Detect which cell encompasses the target text, then output its [x, y] center coordinate. 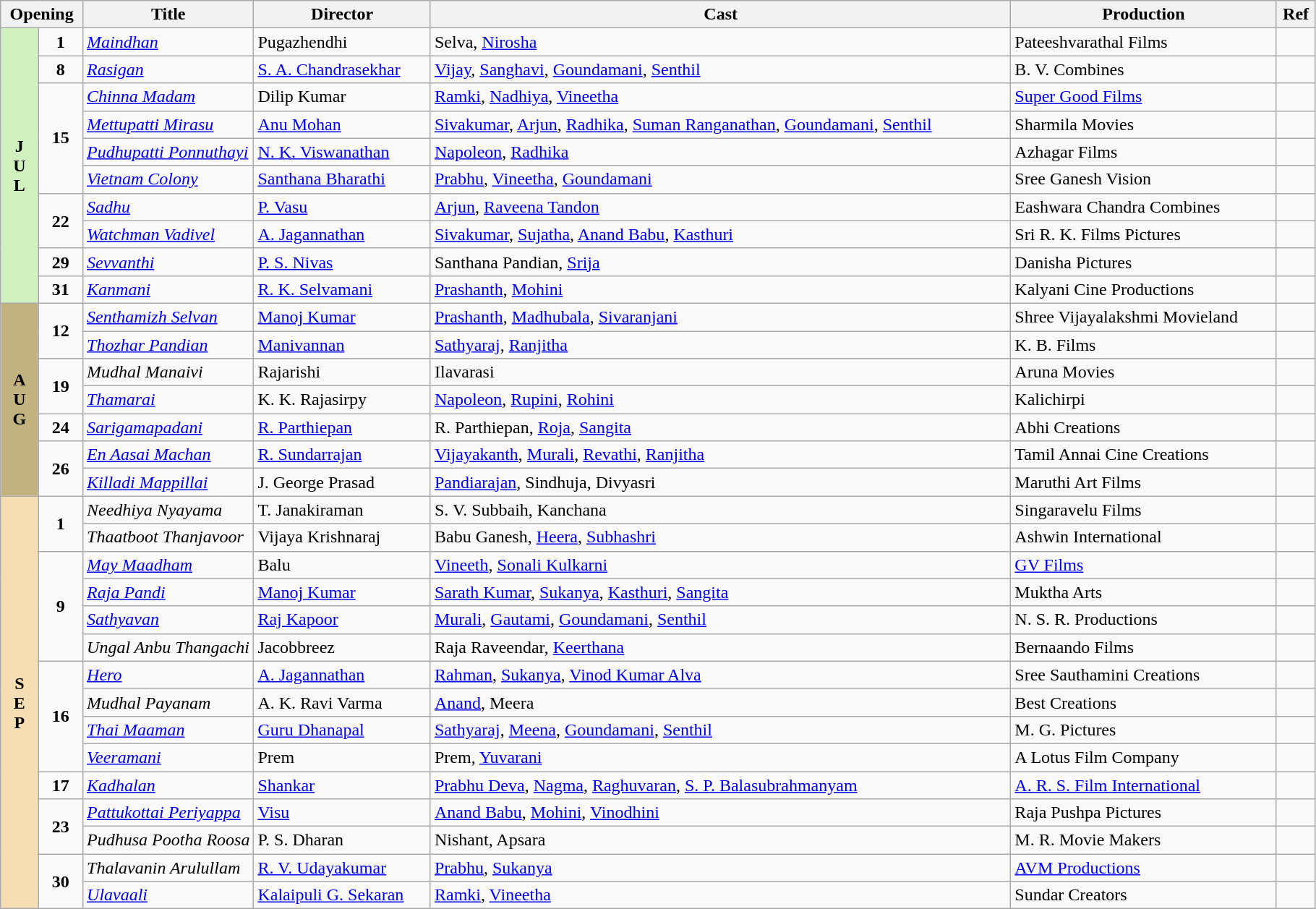
Sarigamapadani [168, 427]
May Maadham [168, 565]
Thamarai [168, 400]
Pudhupatti Ponnuthayi [168, 152]
M. G. Pictures [1144, 730]
M. R. Movie Makers [1144, 840]
Selva, Nirosha [720, 42]
Vietnam Colony [168, 179]
Santhana Pandian, Srija [720, 262]
Pudhusa Pootha Roosa [168, 840]
Kalaipuli G. Sekaran [343, 895]
JUL [20, 166]
30 [61, 882]
Sharmila Movies [1144, 124]
Vijayakanth, Murali, Revathi, Ranjitha [720, 455]
Production [1144, 14]
Vineeth, Sonali Kulkarni [720, 565]
Sathyavan [168, 620]
Pateeshvarathal Films [1144, 42]
Maindhan [168, 42]
AVM Productions [1144, 868]
12 [61, 330]
Muktha Arts [1144, 592]
P. S. Dharan [343, 840]
GV Films [1144, 565]
Rahman, Sukanya, Vinod Kumar Alva [720, 675]
Vijay, Sanghavi, Goundamani, Senthil [720, 69]
Thaatboot Thanjavoor [168, 537]
31 [61, 289]
Pugazhendhi [343, 42]
Vijaya Krishnaraj [343, 537]
Ulavaali [168, 895]
Prabhu, Sukanya [720, 868]
A Lotus Film Company [1144, 757]
Arjun, Raveena Tandon [720, 207]
Rasigan [168, 69]
Sathyaraj, Ranjitha [720, 345]
Anand Babu, Mohini, Vinodhini [720, 813]
Abhi Creations [1144, 427]
Maruthi Art Films [1144, 482]
Santhana Bharathi [343, 179]
Napoleon, Rupini, Rohini [720, 400]
26 [61, 469]
Cast [720, 14]
Sarath Kumar, Sukanya, Kasthuri, Sangita [720, 592]
S. V. Subbaih, Kanchana [720, 510]
Anand, Meera [720, 702]
Rajarishi [343, 372]
19 [61, 386]
Babu Ganesh, Heera, Subhashri [720, 537]
Ramki, Vineetha [720, 895]
Killadi Mappillai [168, 482]
Opening [42, 14]
Best Creations [1144, 702]
Prabhu Deva, Nagma, Raghuvaran, S. P. Balasubrahmanyam [720, 785]
17 [61, 785]
Kanmani [168, 289]
Title [168, 14]
Thozhar Pandian [168, 345]
Shankar [343, 785]
SEP [20, 703]
N. K. Viswanathan [343, 152]
Pattukottai Periyappa [168, 813]
P. S. Nivas [343, 262]
Prem, Yuvarani [720, 757]
J. George Prasad [343, 482]
Thalavanin Arulullam [168, 868]
Raja Raveendar, Keerthana [720, 647]
Thai Maaman [168, 730]
Ilavarasi [720, 372]
R. V. Udayakumar [343, 868]
T. Janakiraman [343, 510]
Pandiarajan, Sindhuja, Divyasri [720, 482]
R. Parthiepan, Roja, Sangita [720, 427]
Murali, Gautami, Goundamani, Senthil [720, 620]
Hero [168, 675]
K. B. Films [1144, 345]
Dilip Kumar [343, 97]
Sree Sauthamini Creations [1144, 675]
Danisha Pictures [1144, 262]
8 [61, 69]
Sivakumar, Sujatha, Anand Babu, Kasthuri [720, 234]
24 [61, 427]
Shree Vijayalakshmi Movieland [1144, 317]
23 [61, 827]
Sathyaraj, Meena, Goundamani, Senthil [720, 730]
Azhagar Films [1144, 152]
29 [61, 262]
16 [61, 716]
Ashwin International [1144, 537]
Tamil Annai Cine Creations [1144, 455]
Senthamizh Selvan [168, 317]
Ramki, Nadhiya, Vineetha [720, 97]
Visu [343, 813]
9 [61, 606]
Veeramani [168, 757]
Eashwara Chandra Combines [1144, 207]
Raj Kapoor [343, 620]
Ungal Anbu Thangachi [168, 647]
Mudhal Manaivi [168, 372]
K. K. Rajasirpy [343, 400]
Prashanth, Mohini [720, 289]
Ref [1296, 14]
Manivannan [343, 345]
Sivakumar, Arjun, Radhika, Suman Ranganathan, Goundamani, Senthil [720, 124]
Sevvanthi [168, 262]
Chinna Madam [168, 97]
Anu Mohan [343, 124]
Director [343, 14]
Prabhu, Vineetha, Goundamani [720, 179]
Guru Dhanapal [343, 730]
Aruna Movies [1144, 372]
P. Vasu [343, 207]
22 [61, 221]
15 [61, 138]
Singaravelu Films [1144, 510]
Sri R. K. Films Pictures [1144, 234]
Prashanth, Madhubala, Sivaranjani [720, 317]
A. K. Ravi Varma [343, 702]
Kalyani Cine Productions [1144, 289]
Sree Ganesh Vision [1144, 179]
Bernaando Films [1144, 647]
En Aasai Machan [168, 455]
Mudhal Payanam [168, 702]
A. R. S. Film International [1144, 785]
R. Parthiepan [343, 427]
Jacobbreez [343, 647]
Sundar Creators [1144, 895]
Sadhu [168, 207]
R. K. Selvamani [343, 289]
N. S. R. Productions [1144, 620]
Watchman Vadivel [168, 234]
R. Sundarrajan [343, 455]
Balu [343, 565]
Super Good Films [1144, 97]
S. A. Chandrasekhar [343, 69]
Raja Pushpa Pictures [1144, 813]
Kalichirpi [1144, 400]
Raja Pandi [168, 592]
Needhiya Nyayama [168, 510]
B. V. Combines [1144, 69]
AUG [20, 399]
Kadhalan [168, 785]
Mettupatti Mirasu [168, 124]
Napoleon, Radhika [720, 152]
Nishant, Apsara [720, 840]
Prem [343, 757]
